From the cell containing the given text, extract its center point as [x, y] coordinate. 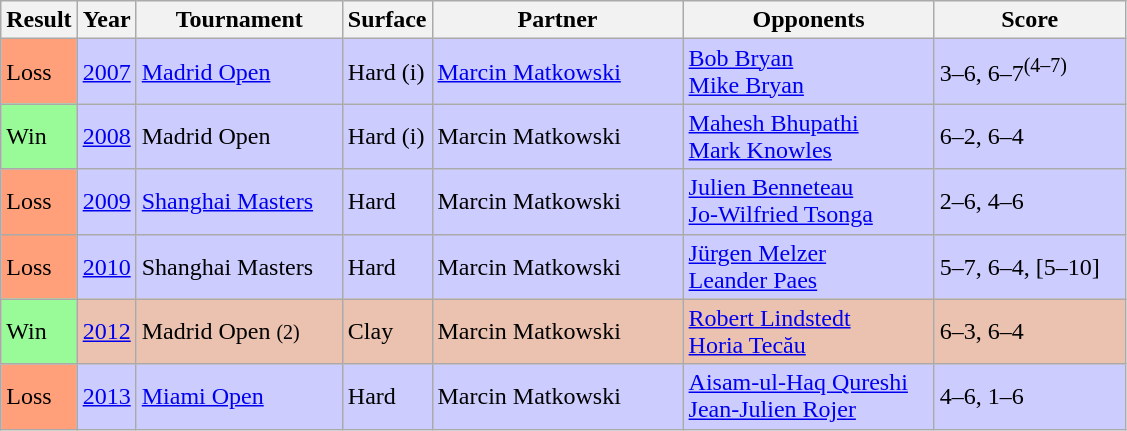
Jürgen Melzer Leander Paes [808, 266]
6–3, 6–4 [1030, 332]
Score [1030, 20]
Robert Lindstedt Horia Tecău [808, 332]
5–7, 6–4, [5–10] [1030, 266]
3–6, 6–7(4–7) [1030, 72]
2013 [106, 396]
Tournament [239, 20]
Surface [387, 20]
2009 [106, 202]
6–2, 6–4 [1030, 136]
Year [106, 20]
Julien Benneteau Jo-Wilfried Tsonga [808, 202]
2008 [106, 136]
Miami Open [239, 396]
Mahesh Bhupathi Mark Knowles [808, 136]
2007 [106, 72]
2–6, 4–6 [1030, 202]
Opponents [808, 20]
Clay [387, 332]
Result [39, 20]
2010 [106, 266]
4–6, 1–6 [1030, 396]
2012 [106, 332]
Aisam-ul-Haq Qureshi Jean-Julien Rojer [808, 396]
Madrid Open (2) [239, 332]
Bob Bryan Mike Bryan [808, 72]
Partner [558, 20]
